Scan for the cell matching the given text and deliver its (X, Y) coordinate at center. 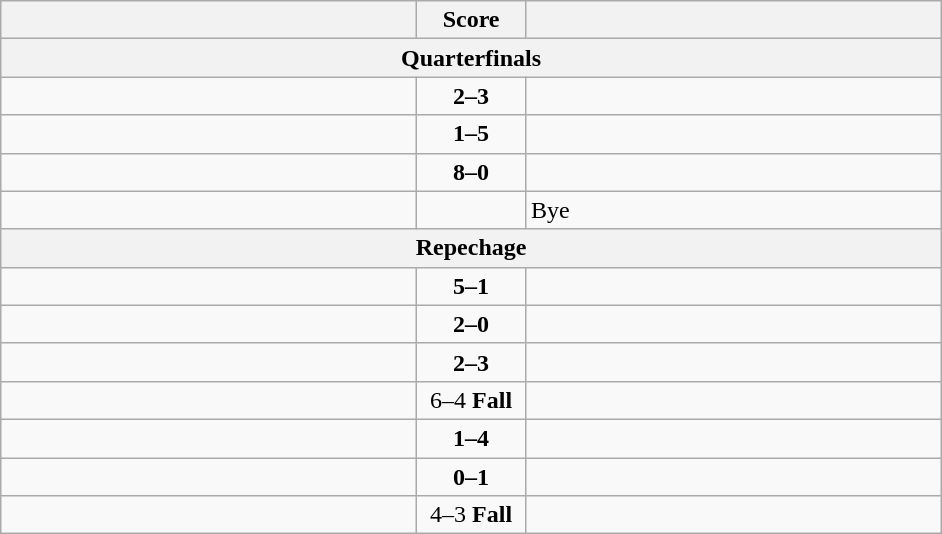
5–1 (472, 286)
0–1 (472, 477)
Quarterfinals (472, 58)
Bye (733, 210)
4–3 Fall (472, 515)
Repechage (472, 248)
2–0 (472, 324)
8–0 (472, 172)
1–5 (472, 134)
1–4 (472, 438)
Score (472, 20)
6–4 Fall (472, 400)
